Output the (X, Y) coordinate of the center of the cell containing the given text.  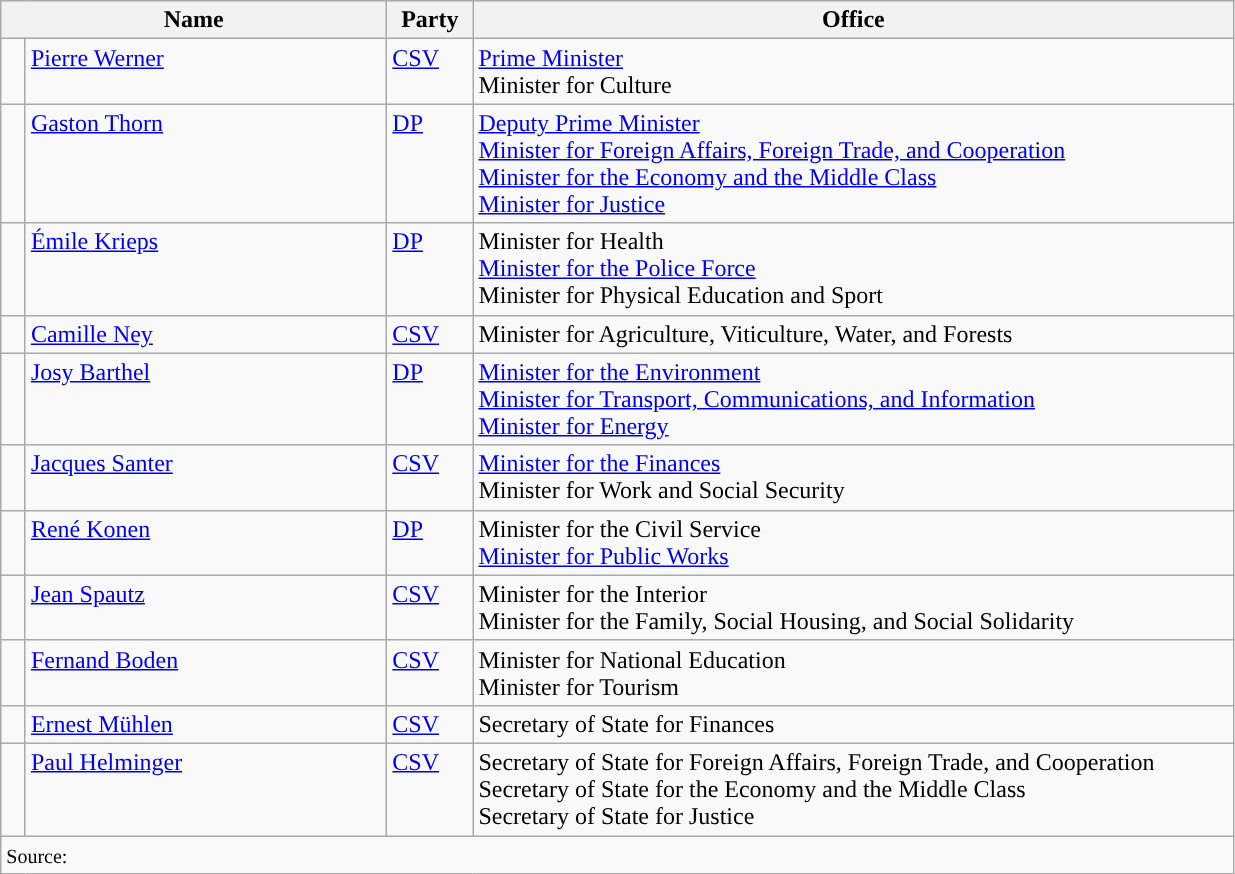
Name (194, 20)
Minister for the Environment Minister for Transport, Communications, and Information Minister for Energy (854, 399)
Camille Ney (206, 334)
Minister for the Interior Minister for the Family, Social Housing, and Social Solidarity (854, 608)
Deputy Prime Minister Minister for Foreign Affairs, Foreign Trade, and Cooperation Minister for the Economy and the Middle Class Minister for Justice (854, 164)
René Konen (206, 542)
Josy Barthel (206, 399)
Émile Krieps (206, 269)
Secretary of State for Finances (854, 724)
Minister for Health Minister for the Police Force Minister for Physical Education and Sport (854, 269)
Minister for Agriculture, Viticulture, Water, and Forests (854, 334)
Minister for the Finances Minister for Work and Social Security (854, 478)
Jean Spautz (206, 608)
Prime Minister Minister for Culture (854, 72)
Ernest Mühlen (206, 724)
Office (854, 20)
Minister for National Education Minister for Tourism (854, 672)
Fernand Boden (206, 672)
Minister for the Civil Service Minister for Public Works (854, 542)
Jacques Santer (206, 478)
Gaston Thorn (206, 164)
Party (430, 20)
Pierre Werner (206, 72)
Paul Helminger (206, 789)
Source: (618, 855)
